Locate the cell with the specified text and output its (x, y) center coordinate. 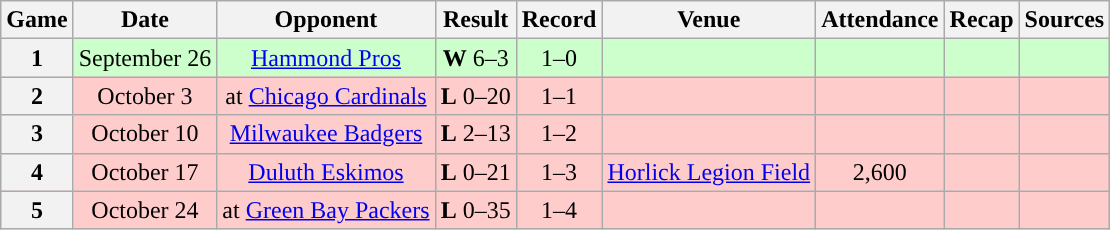
2,600 (880, 172)
Record (559, 20)
Recap (982, 20)
Game (37, 20)
September 26 (145, 58)
5 (37, 210)
L 0–35 (476, 210)
1–3 (559, 172)
Milwaukee Badgers (326, 134)
Opponent (326, 20)
at Green Bay Packers (326, 210)
October 3 (145, 96)
L 0–21 (476, 172)
Venue (709, 20)
W 6–3 (476, 58)
Result (476, 20)
Sources (1064, 20)
1–0 (559, 58)
October 10 (145, 134)
L 2–13 (476, 134)
at Chicago Cardinals (326, 96)
Attendance (880, 20)
Date (145, 20)
Hammond Pros (326, 58)
2 (37, 96)
3 (37, 134)
1–1 (559, 96)
October 24 (145, 210)
1–4 (559, 210)
1–2 (559, 134)
4 (37, 172)
L 0–20 (476, 96)
1 (37, 58)
Duluth Eskimos (326, 172)
October 17 (145, 172)
Horlick Legion Field (709, 172)
